From the cell containing the given text, extract its center point as [x, y] coordinate. 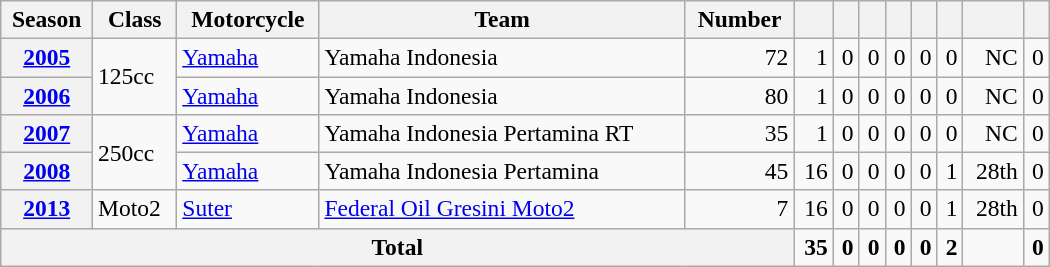
125cc [135, 76]
72 [739, 57]
Class [135, 19]
45 [739, 171]
80 [739, 95]
2006 [47, 95]
2 [950, 247]
2007 [47, 133]
Federal Oil Gresini Moto2 [502, 209]
2013 [47, 209]
2005 [47, 57]
7 [739, 209]
Suter [248, 209]
Moto2 [135, 209]
Yamaha Indonesia Pertamina [502, 171]
250cc [135, 152]
Yamaha Indonesia Pertamina RT [502, 133]
Team [502, 19]
Season [47, 19]
Total [398, 247]
Motorcycle [248, 19]
Number [739, 19]
2008 [47, 171]
